Extract the (x, y) coordinate from the center of the cell holding the provided text.  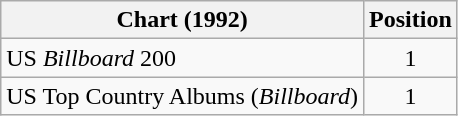
Position (411, 20)
Chart (1992) (182, 20)
US Top Country Albums (Billboard) (182, 96)
US Billboard 200 (182, 58)
